Find where the given text appears and provide that cell's center as [X, Y] coordinate. 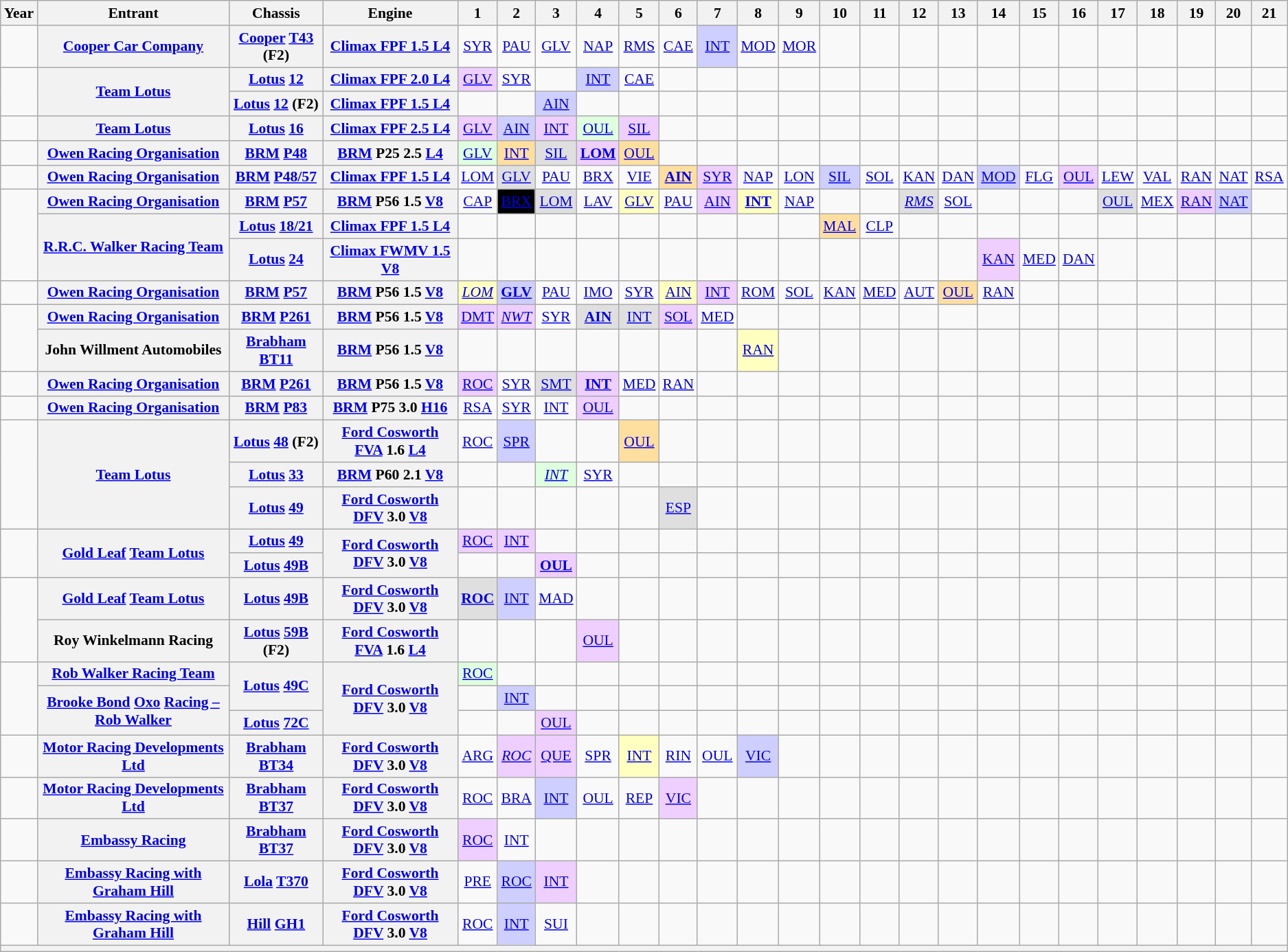
5 [639, 13]
11 [879, 13]
Chassis [276, 13]
8 [758, 13]
DMT [477, 317]
QUE [556, 756]
Lotus 72C [276, 723]
REP [639, 798]
Lotus 33 [276, 475]
Year [19, 13]
FLG [1039, 177]
Rob Walker Racing Team [133, 674]
BRM P48/57 [276, 177]
PRE [477, 882]
12 [919, 13]
Embassy Racing [133, 841]
Lotus 12 [276, 80]
VAL [1157, 177]
2 [517, 13]
3 [556, 13]
BRM P75 3.0 H16 [390, 408]
Engine [390, 13]
Entrant [133, 13]
MOR [800, 47]
BRA [517, 798]
19 [1197, 13]
MAD [556, 599]
13 [958, 13]
Lola T370 [276, 882]
Climax FPF 2.0 L4 [390, 80]
Lotus 48 (F2) [276, 441]
Brabham BT11 [276, 350]
16 [1078, 13]
NWT [517, 317]
Brooke Bond Oxo Racing – Rob Walker [133, 710]
10 [839, 13]
ESP [679, 508]
ROM [758, 293]
Lotus 24 [276, 260]
BRM P48 [276, 153]
CLP [879, 227]
Climax FWMV 1.5 V8 [390, 260]
Climax FPF 2.5 L4 [390, 128]
17 [1118, 13]
14 [999, 13]
Hill GH1 [276, 925]
LAV [598, 202]
4 [598, 13]
Lotus 18/21 [276, 227]
IMO [598, 293]
6 [679, 13]
9 [800, 13]
Lotus 59B (F2) [276, 640]
LON [800, 177]
BRM P83 [276, 408]
7 [717, 13]
BRM P60 2.1 V8 [390, 475]
MAL [839, 227]
Cooper T43 (F2) [276, 47]
John Willment Automobiles [133, 350]
ARG [477, 756]
R.R.C. Walker Racing Team [133, 247]
MEX [1157, 202]
BRM P25 2.5 L4 [390, 153]
15 [1039, 13]
20 [1233, 13]
VIE [639, 177]
LEW [1118, 177]
Cooper Car Company [133, 47]
CAP [477, 202]
RIN [679, 756]
21 [1269, 13]
Roy Winkelmann Racing [133, 640]
SMT [556, 384]
Lotus 49C [276, 685]
AUT [919, 293]
SUI [556, 925]
Brabham BT34 [276, 756]
Lotus 16 [276, 128]
1 [477, 13]
18 [1157, 13]
Lotus 12 (F2) [276, 104]
